Output the (X, Y) coordinate of the center of the cell containing the given text.  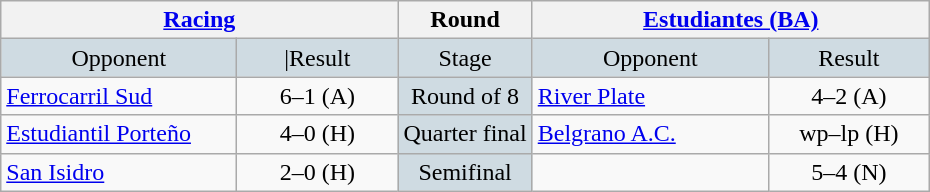
|Result (318, 58)
2–0 (H) (318, 172)
Racing (200, 20)
Estudiantil Porteño (119, 134)
4–2 (A) (848, 96)
Ferrocarril Sud (119, 96)
Stage (465, 58)
5–4 (N) (848, 172)
4–0 (H) (318, 134)
Belgrano A.C. (650, 134)
Quarter final (465, 134)
Semifinal (465, 172)
wp–lp (H) (848, 134)
San Isidro (119, 172)
Round of 8 (465, 96)
River Plate (650, 96)
6–1 (A) (318, 96)
Estudiantes (BA) (730, 20)
Result (848, 58)
Round (465, 20)
